Scan for the cell matching the given text and deliver its [x, y] coordinate at center. 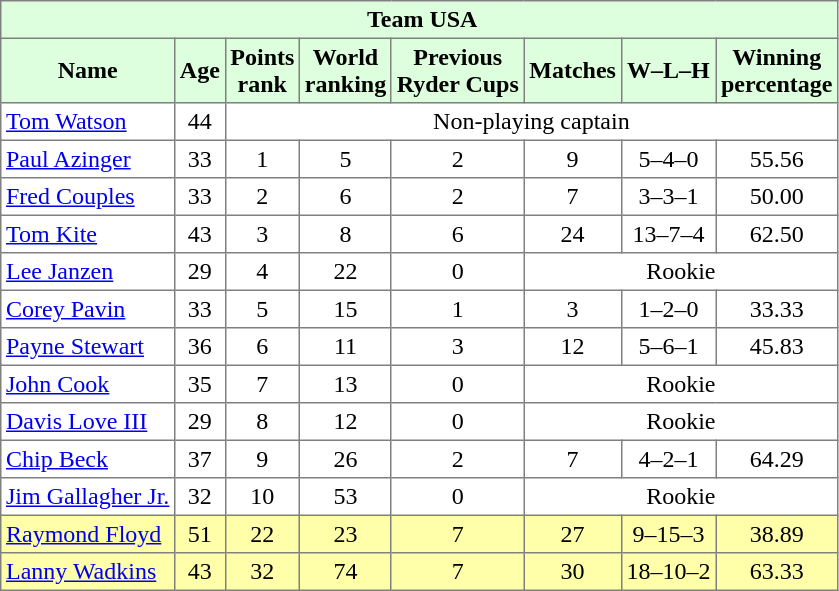
Worldranking [346, 70]
Non-playing captain [532, 122]
Jim Gallagher Jr. [88, 497]
23 [346, 534]
5–6–1 [668, 347]
18–10–2 [668, 572]
35 [200, 384]
36 [200, 347]
Pointsrank [262, 70]
Name [88, 70]
64.29 [777, 459]
Fred Couples [88, 197]
Matches [572, 70]
9–15–3 [668, 534]
Payne Stewart [88, 347]
1–2–0 [668, 309]
62.50 [777, 234]
5–4–0 [668, 159]
Tom Kite [88, 234]
Lanny Wadkins [88, 572]
4–2–1 [668, 459]
Winningpercentage [777, 70]
63.33 [777, 572]
51 [200, 534]
W–L–H [668, 70]
13 [346, 384]
10 [262, 497]
Chip Beck [88, 459]
PreviousRyder Cups [458, 70]
27 [572, 534]
33.33 [777, 309]
Corey Pavin [88, 309]
Paul Azinger [88, 159]
11 [346, 347]
26 [346, 459]
Team USA [420, 20]
37 [200, 459]
4 [262, 272]
30 [572, 572]
74 [346, 572]
John Cook [88, 384]
Raymond Floyd [88, 534]
3–3–1 [668, 197]
Age [200, 70]
44 [200, 122]
13–7–4 [668, 234]
53 [346, 497]
Lee Janzen [88, 272]
Davis Love III [88, 422]
24 [572, 234]
15 [346, 309]
45.83 [777, 347]
38.89 [777, 534]
Tom Watson [88, 122]
50.00 [777, 197]
55.56 [777, 159]
